Return [X, Y] of the center of cell containing provided text 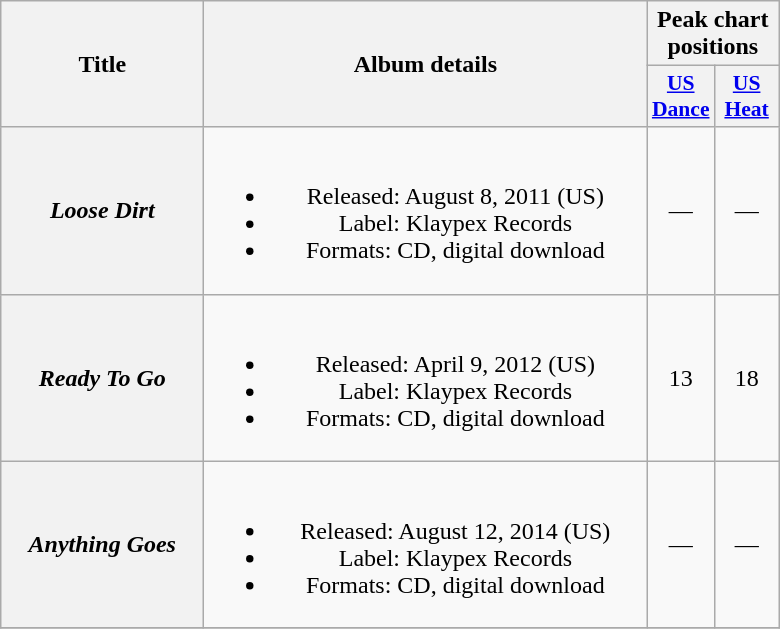
Album details [426, 64]
Released: April 9, 2012 (US)Label: Klaypex RecordsFormats: CD, digital download [426, 378]
Released: August 8, 2011 (US)Label: Klaypex RecordsFormats: CD, digital download [426, 210]
13 [681, 378]
Peak chart positions [713, 34]
USDance [681, 96]
18 [747, 378]
Anything Goes [102, 544]
Released: August 12, 2014 (US)Label: Klaypex RecordsFormats: CD, digital download [426, 544]
Ready To Go [102, 378]
Loose Dirt [102, 210]
USHeat [747, 96]
Title [102, 64]
